Search for the cell housing the specified text and yield its [x, y] center coordinate. 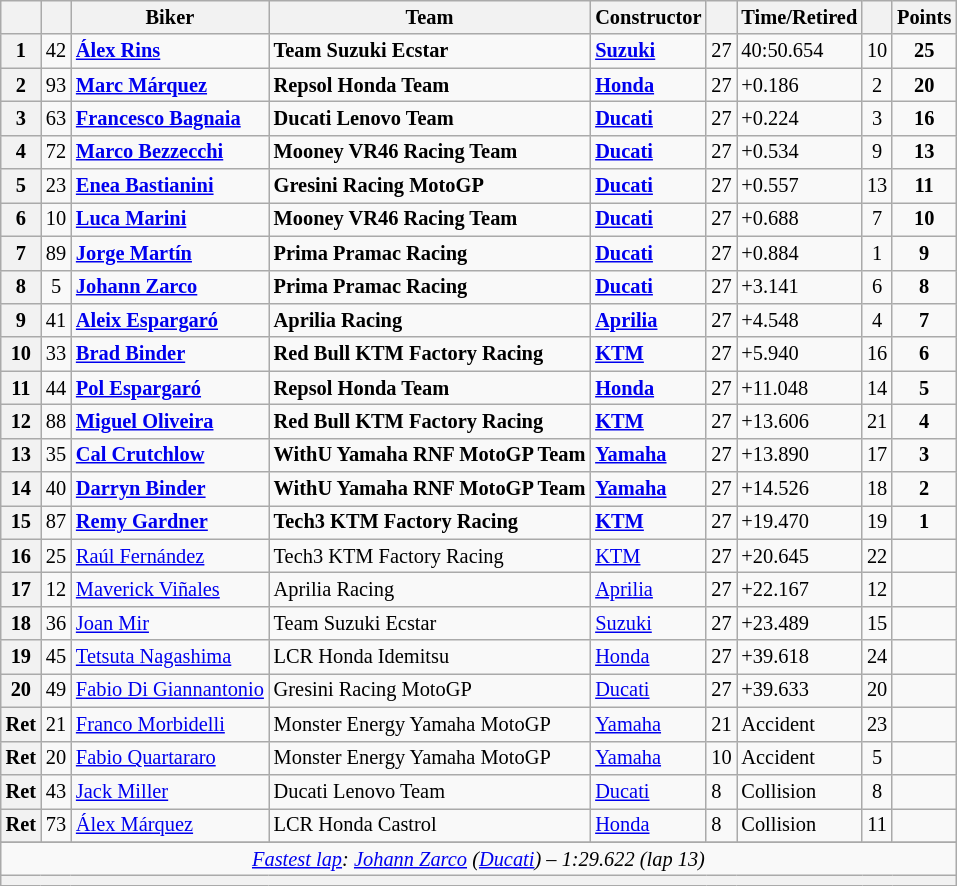
+11.048 [799, 388]
Raúl Fernández [170, 556]
Franco Morbidelli [170, 724]
93 [56, 85]
Fabio Di Giannantonio [170, 690]
+39.618 [799, 657]
33 [56, 354]
40 [56, 489]
+0.224 [799, 118]
Fabio Quartararo [170, 758]
35 [56, 455]
72 [56, 152]
Aleix Espargaró [170, 320]
45 [56, 657]
Joan Mir [170, 623]
43 [56, 791]
73 [56, 825]
+13.890 [799, 455]
Constructor [648, 17]
Jorge Martín [170, 253]
22 [877, 556]
Jack Miller [170, 791]
Pol Espargaró [170, 388]
Maverick Viñales [170, 589]
36 [56, 623]
+39.633 [799, 690]
Marco Bezzecchi [170, 152]
+0.884 [799, 253]
Darryn Binder [170, 489]
44 [56, 388]
87 [56, 522]
+20.645 [799, 556]
Marc Márquez [170, 85]
42 [56, 51]
Remy Gardner [170, 522]
Johann Zarco [170, 287]
88 [56, 421]
+0.534 [799, 152]
LCR Honda Idemitsu [430, 657]
40:50.654 [799, 51]
+23.489 [799, 623]
Tetsuta Nagashima [170, 657]
+14.526 [799, 489]
49 [56, 690]
+0.557 [799, 186]
89 [56, 253]
Álex Márquez [170, 825]
24 [877, 657]
LCR Honda Castrol [430, 825]
+5.940 [799, 354]
Team [430, 17]
+0.186 [799, 85]
Enea Bastianini [170, 186]
Points [924, 17]
Álex Rins [170, 51]
41 [56, 320]
+0.688 [799, 219]
Cal Crutchlow [170, 455]
Luca Marini [170, 219]
+13.606 [799, 421]
+19.470 [799, 522]
Fastest lap: Johann Zarco (Ducati) – 1:29.622 (lap 13) [478, 859]
Biker [170, 17]
Brad Binder [170, 354]
+4.548 [799, 320]
+22.167 [799, 589]
+3.141 [799, 287]
Time/Retired [799, 17]
Miguel Oliveira [170, 421]
Francesco Bagnaia [170, 118]
63 [56, 118]
